Capture the cell that displays the provided text and extract its (x, y) central coordinate. 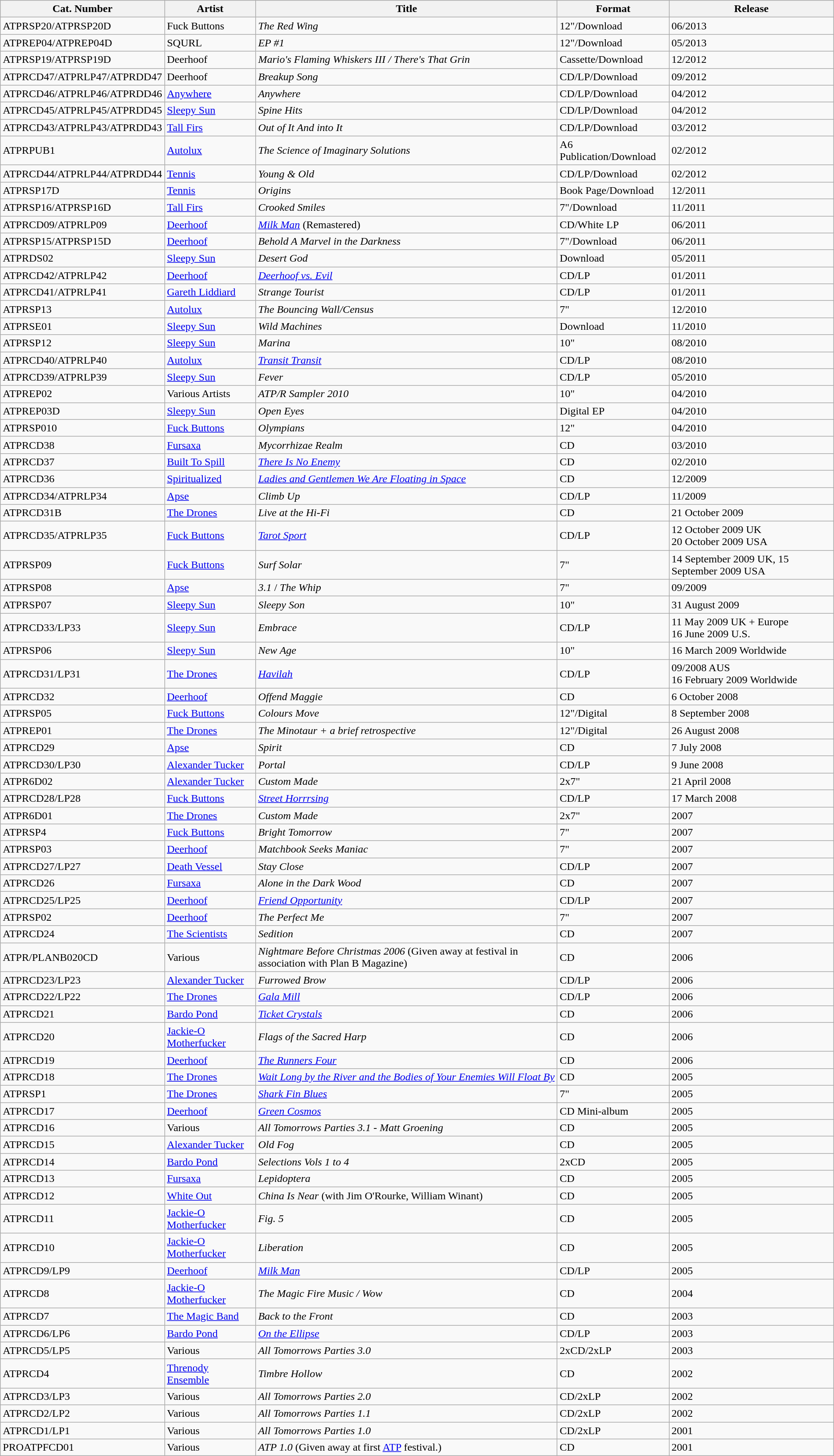
ATPRCD38 (82, 445)
ATPRCD17 (82, 1111)
ATPRCD45/ATPRLP45/ATPRDD45 (82, 111)
2xCD (613, 1162)
Deerhoof vs. Evil (406, 275)
ATPRCD7 (82, 1317)
09/2009 (752, 588)
The Perfect Me (406, 917)
EP #1 (406, 43)
ATPRCD9/LP9 (82, 1271)
ATPRCD40/ATPRLP40 (82, 360)
26 August 2008 (752, 730)
Green Cosmos (406, 1111)
Threnody Ensemble (210, 1374)
The Scientists (210, 934)
ATPREP02 (82, 394)
ATP 1.0 (Given away at first ATP festival.) (406, 1448)
Spirit (406, 747)
ATPRSP08 (82, 588)
21 October 2009 (752, 513)
Out of It And into It (406, 127)
Origins (406, 190)
PROATPFCD01 (82, 1448)
ATPRCD31/LP31 (82, 674)
ATPRCD09/ATPRLP09 (82, 224)
16 March 2009 Worldwide (752, 651)
CD/White LP (613, 224)
Marina (406, 343)
ATPRSP16/ATPRSP16D (82, 207)
31 August 2009 (752, 605)
Climb Up (406, 496)
11/2011 (752, 207)
09/2008 AUS16 February 2009 Worldwide (752, 674)
ATPRCD3/LP3 (82, 1396)
ATPRCD15 (82, 1145)
Friend Opportunity (406, 900)
ATPRCD44/ATPRLP44/ATPRDD44 (82, 173)
Liberation (406, 1248)
ATPRSP06 (82, 651)
All Tomorrows Parties 1.1 (406, 1413)
ATPRSP010 (82, 428)
Mycorrhizae Realm (406, 445)
Wait Long by the River and the Bodies of Your Enemies Will Float By (406, 1077)
ATPRSP07 (82, 605)
Breakup Song (406, 77)
ATPRSP19/ATPRSP19D (82, 60)
11/2010 (752, 326)
ATPRSP03 (82, 849)
Fig. 5 (406, 1218)
ATPRSP20/ATPRSP20D (82, 26)
Havilah (406, 674)
Live at the Hi-Fi (406, 513)
ATPRCD37 (82, 462)
ATPRCD26 (82, 883)
ATPRCD13 (82, 1179)
ATPRSP17D (82, 190)
ATPRCD20 (82, 1037)
Surf Solar (406, 565)
The Science of Imaginary Solutions (406, 151)
Offend Maggie (406, 697)
Sedition (406, 934)
Embrace (406, 628)
12 October 2009 UK20 October 2009 USA (752, 536)
12" (613, 428)
12/2012 (752, 60)
11 May 2009 UK + Europe16 June 2009 U.S. (752, 628)
ATPRSP12 (82, 343)
ATPRPUB1 (82, 151)
05/2011 (752, 258)
Format (613, 9)
ATPRCD41/ATPRLP41 (82, 292)
Gala Mill (406, 997)
ATPR/PLANB020CD (82, 957)
ATP/R Sampler 2010 (406, 394)
Flags of the Sacred Harp (406, 1037)
Book Page/Download (613, 190)
Release (752, 9)
12/2010 (752, 309)
The Bouncing Wall/Census (406, 309)
Title (406, 9)
ATPRCD4 (82, 1374)
ATPRCD22/LP22 (82, 997)
12/2009 (752, 479)
ATPRCD14 (82, 1162)
Bright Tomorrow (406, 833)
ATPRCD16 (82, 1128)
Selections Vols 1 to 4 (406, 1162)
Desert God (406, 258)
ATPRCD5/LP5 (82, 1350)
17 March 2008 (752, 798)
Shark Fin Blues (406, 1094)
Strange Tourist (406, 292)
There Is No Enemy (406, 462)
ATPRSP15/ATPRSP15D (82, 242)
ATPRCD21 (82, 1014)
ATPRCD29 (82, 747)
Spine Hits (406, 111)
2xCD/2xLP (613, 1350)
All Tomorrows Parties 3.0 (406, 1350)
Transit Transit (406, 360)
ATPRCD36 (82, 479)
All Tomorrows Parties 2.0 (406, 1396)
03/2010 (752, 445)
Built To Spill (210, 462)
Cat. Number (82, 9)
ATPRCD6/LP6 (82, 1333)
Alone in the Dark Wood (406, 883)
ATPRSP13 (82, 309)
Sleepy Son (406, 605)
14 September 2009 UK, 15 September 2009 USA (752, 565)
The Red Wing (406, 26)
Open Eyes (406, 411)
Fever (406, 377)
ATPRCD25/LP25 (82, 900)
Cassette/Download (613, 60)
The Magic Fire Music / Wow (406, 1293)
2004 (752, 1293)
ATPRCD27/LP27 (82, 866)
ATPRSP1 (82, 1094)
Behold A Marvel in the Darkness (406, 242)
ATPREP04/ATPREP04D (82, 43)
Timbre Hollow (406, 1374)
Crooked Smiles (406, 207)
Back to the Front (406, 1317)
On the Ellipse (406, 1333)
All Tomorrows Parties 1.0 (406, 1430)
Nightmare Before Christmas 2006 (Given away at festival in association with Plan B Magazine) (406, 957)
ATPRCD34/ATPRLP34 (82, 496)
ATPRSP09 (82, 565)
Digital EP (613, 411)
Ladies and Gentlemen We Are Floating in Space (406, 479)
Portal (406, 764)
Old Fog (406, 1145)
ATPRCD2/LP2 (82, 1413)
Artist (210, 9)
Milk Man (406, 1271)
Wild Machines (406, 326)
ATPRCD23/LP23 (82, 980)
05/2010 (752, 377)
A6 Publication/Download (613, 151)
Street Horrrsing (406, 798)
Stay Close (406, 866)
White Out (210, 1196)
05/2013 (752, 43)
ATPRSE01 (82, 326)
3.1 / The Whip (406, 588)
ATPRSP05 (82, 714)
Various Artists (210, 394)
ATPR6D02 (82, 781)
ATPRCD28/LP28 (82, 798)
ATPRCD43/ATPRLP43/ATPRDD43 (82, 127)
ATPRCD12 (82, 1196)
Furrowed Brow (406, 980)
8 September 2008 (752, 714)
ATPRSP02 (82, 917)
ATPRCD31B (82, 513)
CD Mini-album (613, 1111)
ATPREP01 (82, 730)
ATPRCD46/ATPRLP46/ATPRDD46 (82, 94)
Matchbook Seeks Maniac (406, 849)
New Age (406, 651)
ATPRCD39/ATPRLP39 (82, 377)
ATPRCD11 (82, 1218)
03/2012 (752, 127)
Mario's Flaming Whiskers III / There's That Grin (406, 60)
Lepidoptera (406, 1179)
21 April 2008 (752, 781)
ATPRCD30/LP30 (82, 764)
ATPRCD1/LP1 (82, 1430)
The Runners Four (406, 1060)
ATPRCD10 (82, 1248)
Spiritualized (210, 479)
11/2009 (752, 496)
Olympians (406, 428)
ATPREP03D (82, 411)
9 June 2008 (752, 764)
7 July 2008 (752, 747)
09/2012 (752, 77)
Milk Man (Remastered) (406, 224)
China Is Near (with Jim O'Rourke, William Winant) (406, 1196)
12/2011 (752, 190)
02/2010 (752, 462)
Death Vessel (210, 866)
ATPRSP4 (82, 833)
Ticket Crystals (406, 1014)
All Tomorrows Parties 3.1 - Matt Groening (406, 1128)
Colours Move (406, 714)
6 October 2008 (752, 697)
The Magic Band (210, 1317)
06/2013 (752, 26)
ATPRCD32 (82, 697)
ATPRCD18 (82, 1077)
ATPRCD8 (82, 1293)
ATPR6D01 (82, 815)
Gareth Liddiard (210, 292)
ATPRCD35/ATPRLP35 (82, 536)
Young & Old (406, 173)
Tarot Sport (406, 536)
ATPRCD47/ATPRLP47/ATPRDD47 (82, 77)
ATPRCD24 (82, 934)
ATPRCD33/LP33 (82, 628)
SQURL (210, 43)
ATPRCD19 (82, 1060)
ATPRDS02 (82, 258)
The Minotaur + a brief retrospective (406, 730)
ATPRCD42/ATPRLP42 (82, 275)
